Scan for the cell matching the given text and deliver its [X, Y] coordinate at center. 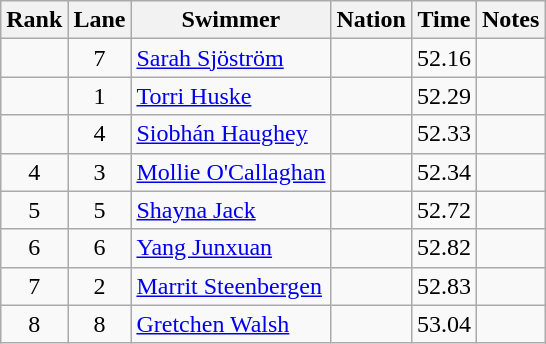
3 [100, 172]
Nation [371, 20]
Yang Junxuan [231, 248]
52.33 [444, 134]
Shayna Jack [231, 210]
Rank [34, 20]
1 [100, 96]
Sarah Sjöström [231, 58]
Lane [100, 20]
Swimmer [231, 20]
52.29 [444, 96]
52.34 [444, 172]
52.72 [444, 210]
52.16 [444, 58]
Notes [510, 20]
Siobhán Haughey [231, 134]
Mollie O'Callaghan [231, 172]
2 [100, 286]
Gretchen Walsh [231, 324]
52.82 [444, 248]
Torri Huske [231, 96]
Time [444, 20]
52.83 [444, 286]
53.04 [444, 324]
Marrit Steenbergen [231, 286]
